Detect which cell encompasses the target text, then output its [x, y] center coordinate. 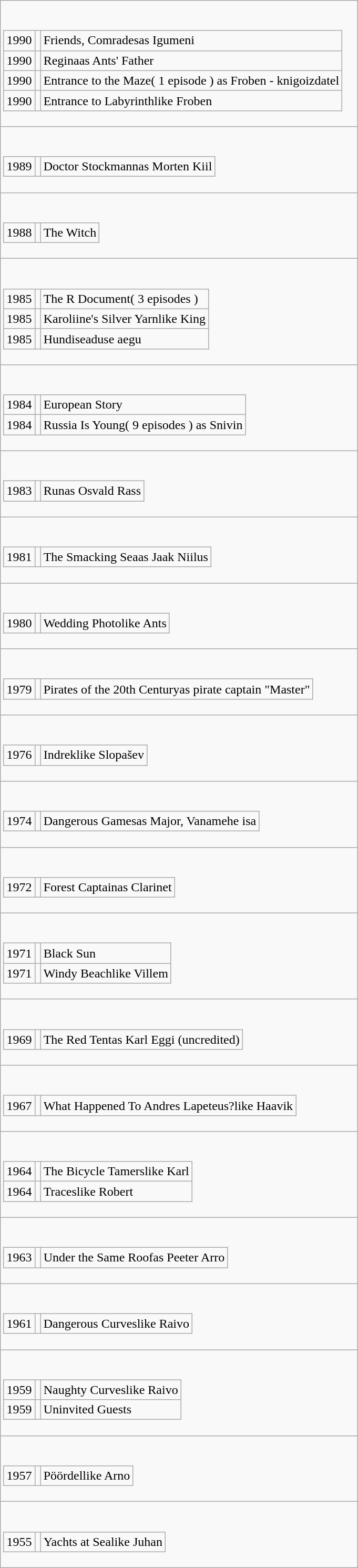
1971 Black Sun 1971 Windy Beachlike Villem [179, 956]
What Happened To Andres Lapeteus?like Haavik [168, 1105]
Black Sun [106, 953]
1974 [19, 821]
1988 The Witch [179, 226]
1963 [19, 1258]
1983 [19, 491]
The R Document( 3 episodes ) [124, 299]
1989 Doctor Stockmannas Morten Kiil [179, 160]
1955 Yachts at Sealike Juhan [179, 1535]
1980 [19, 623]
1964 The Bicycle Tamerslike Karl 1964 Traceslike Robert [179, 1175]
1972 [19, 887]
1989 [19, 167]
Traceslike Robert [116, 1192]
1984 European Story 1984 Russia Is Young( 9 episodes ) as Snivin [179, 408]
Yachts at Sealike Juhan [103, 1542]
1963 Under the Same Roofas Peeter Arro [179, 1250]
Uninvited Guests [110, 1410]
1976 [19, 755]
1957 [19, 1475]
Doctor Stockmannas Morten Kiil [128, 167]
Karoliine's Silver Yarnlike King [124, 319]
1981 The Smacking Seaas Jaak Niilus [179, 550]
Friends, Comradesas Igumeni [191, 40]
The Witch [70, 232]
1961 Dangerous Curveslike Raivo [179, 1317]
1972 Forest Captainas Clarinet [179, 880]
1976 Indreklike Slopašev [179, 748]
Russia Is Young( 9 episodes ) as Snivin [143, 425]
Runas Osvald Rass [92, 491]
Reginaas Ants' Father [191, 60]
Pöördellike Arno [87, 1475]
The Red Tentas Karl Eggi (uncredited) [141, 1040]
1957 Pöördellike Arno [179, 1469]
Naughty Curveslike Raivo [110, 1390]
1959 Naughty Curveslike Raivo 1959 Uninvited Guests [179, 1392]
1979 [19, 689]
Entrance to the Maze( 1 episode ) as Froben - knigoizdatel [191, 80]
1979 Pirates of the 20th Centuryas pirate captain "Master" [179, 682]
1955 [19, 1542]
European Story [143, 405]
The Bicycle Tamerslike Karl [116, 1172]
Under the Same Roofas Peeter Arro [134, 1258]
1961 [19, 1323]
Entrance to Labyrinthlike Froben [191, 100]
1981 [19, 557]
1967 [19, 1105]
1974 Dangerous Gamesas Major, Vanamehe isa [179, 814]
1988 [19, 232]
Dangerous Curveslike Raivo [116, 1323]
1980 Wedding Photolike Ants [179, 616]
1983 Runas Osvald Rass [179, 484]
The Smacking Seaas Jaak Niilus [126, 557]
Hundiseaduse aegu [124, 339]
1967 What Happened To Andres Lapeteus?like Haavik [179, 1098]
Pirates of the 20th Centuryas pirate captain "Master" [177, 689]
1969 [19, 1040]
Forest Captainas Clarinet [107, 887]
1969 The Red Tentas Karl Eggi (uncredited) [179, 1032]
Indreklike Slopašev [94, 755]
1985 The R Document( 3 episodes ) 1985 Karoliine's Silver Yarnlike King 1985 Hundiseaduse aegu [179, 312]
Windy Beachlike Villem [106, 973]
Wedding Photolike Ants [105, 623]
Dangerous Gamesas Major, Vanamehe isa [150, 821]
